Identify which cell holds the provided text, then report its (x, y) central coordinate. 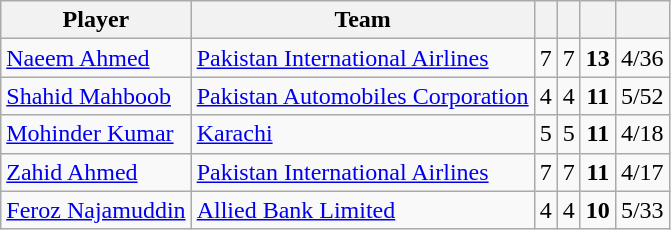
4/18 (642, 134)
Feroz Najamuddin (96, 210)
Pakistan Automobiles Corporation (362, 96)
13 (598, 58)
Karachi (362, 134)
10 (598, 210)
5/52 (642, 96)
Shahid Mahboob (96, 96)
Zahid Ahmed (96, 172)
5/33 (642, 210)
Player (96, 20)
4/17 (642, 172)
Mohinder Kumar (96, 134)
Team (362, 20)
Allied Bank Limited (362, 210)
4/36 (642, 58)
Naeem Ahmed (96, 58)
